Provide the (x, y) coordinate of the cell's center where the given text is located.  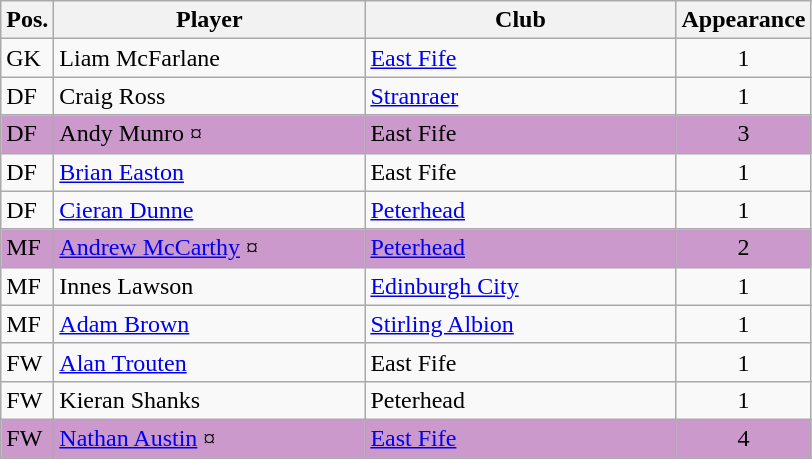
Player (210, 20)
Brian Easton (210, 172)
Kieran Shanks (210, 400)
2 (744, 248)
Innes Lawson (210, 286)
Adam Brown (210, 324)
Liam McFarlane (210, 58)
Craig Ross (210, 96)
Andrew McCarthy ¤ (210, 248)
Club (520, 20)
Appearance (744, 20)
Edinburgh City (520, 286)
Stranraer (520, 96)
4 (744, 438)
Nathan Austin ¤ (210, 438)
Stirling Albion (520, 324)
Pos. (28, 20)
Andy Munro ¤ (210, 134)
GK (28, 58)
Cieran Dunne (210, 210)
Alan Trouten (210, 362)
3 (744, 134)
